Determine the (x, y) coordinate at the center of the cell enclosing the given text.  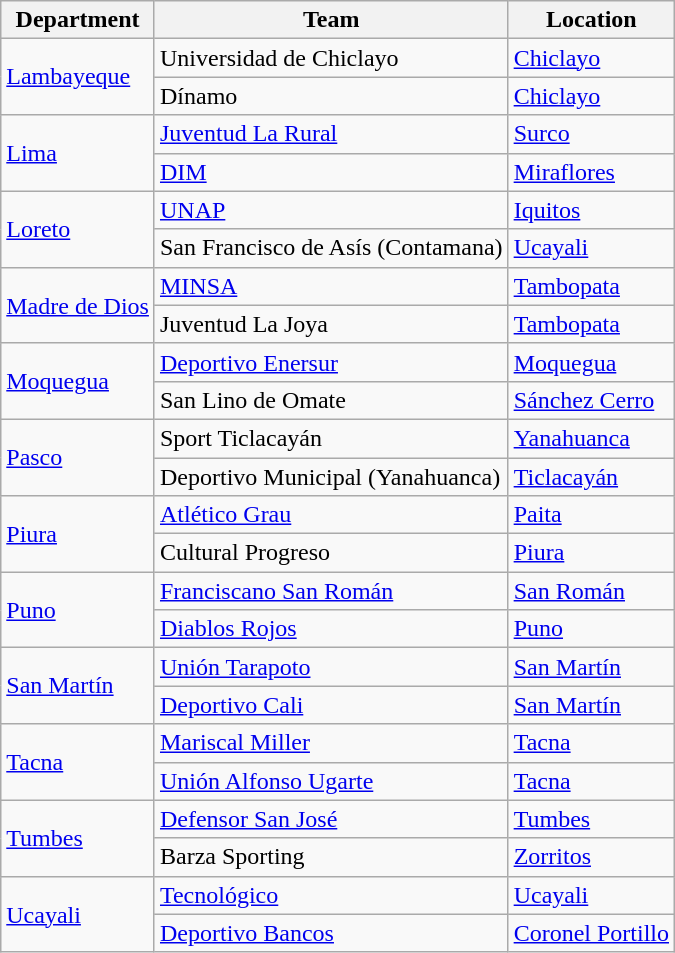
Dínamo (331, 96)
Juventud La Rural (331, 134)
Tecnológico (331, 895)
Lambayeque (78, 77)
MINSA (331, 286)
Franciscano San Román (331, 591)
Pasco (78, 457)
Deportivo Municipal (Yanahuanca) (331, 477)
Ticlacayán (591, 477)
San Román (591, 591)
Atlético Grau (331, 515)
Iquitos (591, 210)
Universidad de Chiclayo (331, 58)
Juventud La Joya (331, 324)
UNAP (331, 210)
Mariscal Miller (331, 743)
DIM (331, 172)
Zorritos (591, 857)
Miraflores (591, 172)
Defensor San José (331, 819)
Surco (591, 134)
San Lino de Omate (331, 400)
Department (78, 20)
Sport Ticlacayán (331, 438)
Paita (591, 515)
Sánchez Cerro (591, 400)
Yanahuanca (591, 438)
Deportivo Enersur (331, 362)
Team (331, 20)
Loreto (78, 229)
Coronel Portillo (591, 933)
San Francisco de Asís (Contamana) (331, 248)
Cultural Progreso (331, 553)
Diablos Rojos (331, 629)
Location (591, 20)
Madre de Dios (78, 305)
Deportivo Cali (331, 705)
Barza Sporting (331, 857)
Lima (78, 153)
Deportivo Bancos (331, 933)
Unión Alfonso Ugarte (331, 781)
Unión Tarapoto (331, 667)
